Find where the given text appears and provide that cell's center as [x, y] coordinate. 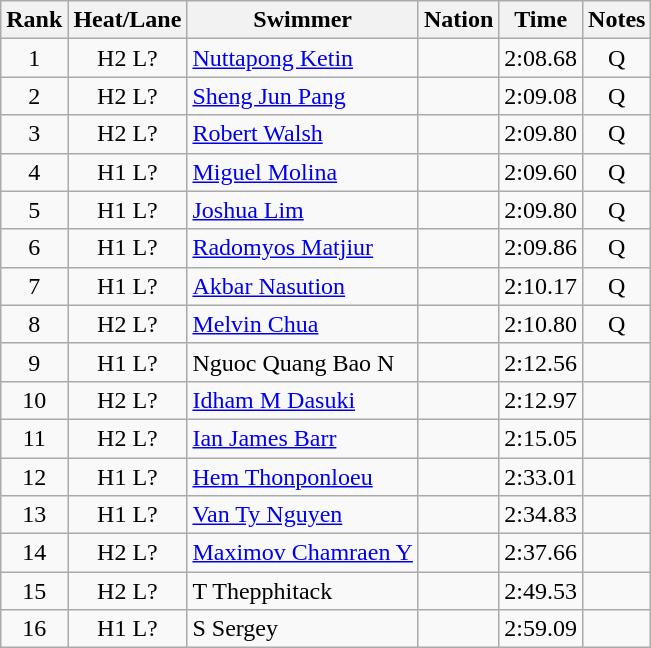
11 [34, 438]
Rank [34, 20]
2:33.01 [541, 477]
2:49.53 [541, 591]
Heat/Lane [128, 20]
2:12.97 [541, 400]
Sheng Jun Pang [302, 96]
Nuttapong Ketin [302, 58]
Van Ty Nguyen [302, 515]
2:10.17 [541, 286]
2:09.60 [541, 172]
Time [541, 20]
Hem Thonponloeu [302, 477]
Miguel Molina [302, 172]
Swimmer [302, 20]
Maximov Chamraen Y [302, 553]
2:37.66 [541, 553]
14 [34, 553]
Akbar Nasution [302, 286]
6 [34, 248]
T Thepphitack [302, 591]
10 [34, 400]
2:12.56 [541, 362]
5 [34, 210]
Radomyos Matjiur [302, 248]
7 [34, 286]
13 [34, 515]
2 [34, 96]
12 [34, 477]
Ian James Barr [302, 438]
2:15.05 [541, 438]
Melvin Chua [302, 324]
Nguoc Quang Bao N [302, 362]
16 [34, 629]
9 [34, 362]
Notes [617, 20]
Joshua Lim [302, 210]
2:09.86 [541, 248]
2:09.08 [541, 96]
15 [34, 591]
2:34.83 [541, 515]
Idham M Dasuki [302, 400]
8 [34, 324]
3 [34, 134]
Robert Walsh [302, 134]
Nation [458, 20]
1 [34, 58]
2:10.80 [541, 324]
S Sergey [302, 629]
4 [34, 172]
2:59.09 [541, 629]
2:08.68 [541, 58]
